Search for the cell housing the specified text and yield its [X, Y] center coordinate. 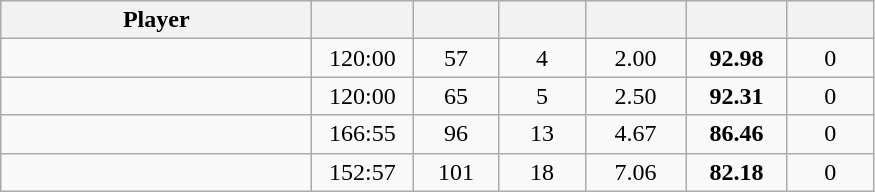
92.31 [736, 96]
Player [156, 20]
57 [456, 58]
152:57 [362, 172]
65 [456, 96]
92.98 [736, 58]
13 [542, 134]
5 [542, 96]
96 [456, 134]
101 [456, 172]
82.18 [736, 172]
4 [542, 58]
2.50 [636, 96]
18 [542, 172]
7.06 [636, 172]
86.46 [736, 134]
4.67 [636, 134]
166:55 [362, 134]
2.00 [636, 58]
